Determine the [X, Y] coordinate at the center of the cell enclosing the given text.  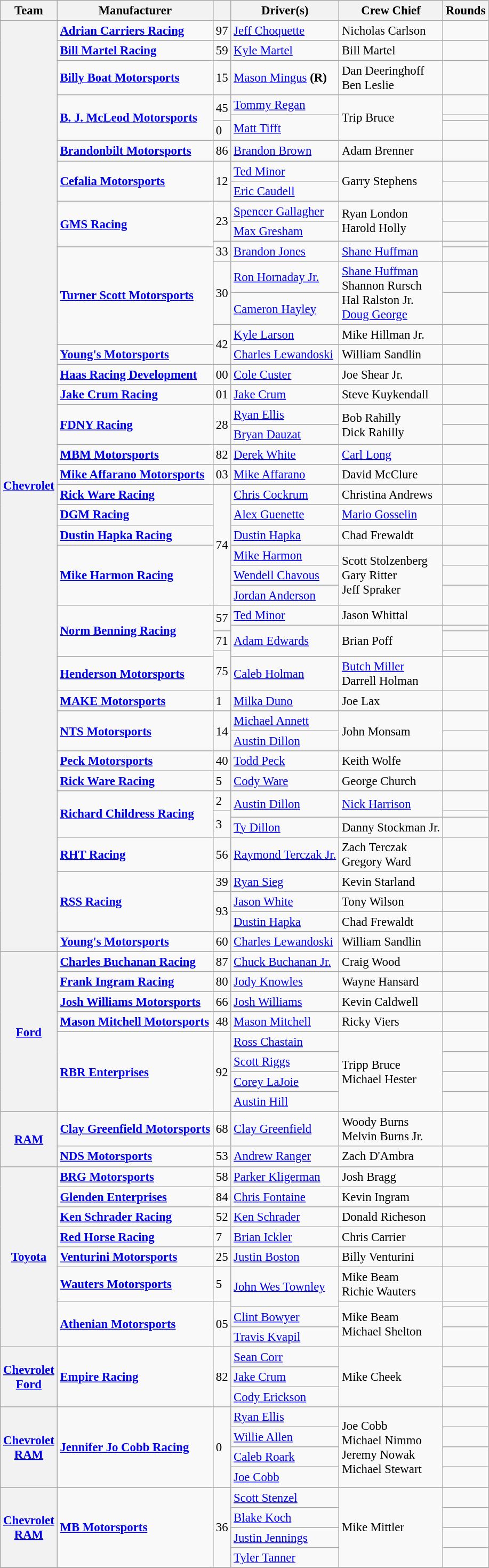
Manufacturer [135, 11]
2 [222, 802]
Ryan Sieg [285, 882]
Ron Hornaday Jr. [285, 277]
Glenden Enterprises [135, 1197]
Bill Martel Racing [135, 51]
Josh Williams [285, 1002]
Caleb Roark [285, 1458]
52 [222, 1217]
Mike Hillman Jr. [391, 334]
Ken Schrader Racing [135, 1217]
Kevin Ingram [391, 1197]
FDNY Racing [135, 425]
Ford [29, 1031]
Ricky Viers [391, 1022]
Tripp BruceMichael Hester [391, 1072]
80 [222, 982]
14 [222, 731]
Jason White [285, 901]
Tony Wilson [391, 901]
Nick Harrison [391, 804]
Zach D'Ambra [391, 1157]
Caleb Holman [285, 674]
Clint Bowyer [285, 1317]
33 [222, 251]
Shane HuffmanShannon RurschHal Ralston Jr.Doug George [391, 293]
Max Gresham [285, 231]
Adam Brenner [391, 151]
Joe Cobb [285, 1477]
Jody Knowles [285, 982]
Crew Chief [391, 11]
Derek White [285, 455]
Donald Richeson [391, 1217]
23 [222, 221]
RHT Racing [135, 854]
1 [222, 701]
39 [222, 882]
Norm Benning Racing [135, 631]
Austin Hill [285, 1102]
Billy Boat Motorsports [135, 78]
Justin Jennings [285, 1538]
RSS Racing [135, 901]
Ken Schrader [285, 1217]
Brandonbilt Motorsports [135, 151]
Mike Affarano Motorsports [135, 475]
03 [222, 475]
Matt Tifft [285, 128]
Mike Harmon [285, 555]
Mike BeamRichie Wauters [391, 1284]
Carl Long [391, 455]
Tyler Tanner [285, 1557]
Blake Koch [285, 1517]
75 [222, 671]
Joe Shear Jr. [391, 374]
Tommy Regan [285, 105]
Michael Annett [285, 721]
Danny Stockman Jr. [391, 827]
Team [29, 11]
Frank Ingram Racing [135, 982]
57 [222, 618]
01 [222, 395]
Jake Crum Racing [135, 395]
Mario Gosselin [391, 515]
John Wes Townley [285, 1286]
Wayne Hansard [391, 982]
Kevin Caldwell [391, 1002]
74 [222, 545]
David McClure [391, 475]
Butch MillerDarrell Holman [391, 674]
Toyota [29, 1257]
Henderson Motorsports [135, 674]
Christina Andrews [391, 495]
53 [222, 1157]
Willie Allen [285, 1437]
84 [222, 1197]
MBM Motorsports [135, 455]
George Church [391, 781]
05 [222, 1324]
Mason Mitchell [285, 1022]
Bryan Dauzat [285, 435]
BRG Motorsports [135, 1177]
Bob RahillyDick Rahilly [391, 425]
Shane Huffman [391, 251]
Andrew Ranger [285, 1157]
36 [222, 1527]
Spencer Gallagher [285, 211]
DGM Racing [135, 515]
Keith Wolfe [391, 761]
Athenian Motorsports [135, 1324]
93 [222, 911]
Mike Harmon Racing [135, 575]
86 [222, 151]
Sean Corr [285, 1357]
Raymond Terczak Jr. [285, 854]
Brandon Brown [285, 151]
Mike Cheek [391, 1377]
Alex Guenette [285, 515]
Wendell Chavous [285, 575]
Ross Chastain [285, 1042]
Jennifer Jo Cobb Racing [135, 1447]
Chris Cockrum [285, 495]
Clay Greenfield Motorsports [135, 1130]
15 [222, 78]
28 [222, 425]
Todd Peck [285, 761]
Chris Fontaine [285, 1197]
87 [222, 962]
Chevrolet [29, 486]
Jeff Choquette [285, 31]
Joe Lax [391, 701]
Wauters Motorsports [135, 1284]
B. J. McLeod Motorsports [135, 118]
NDS Motorsports [135, 1157]
Garry Stephens [391, 181]
30 [222, 293]
Steve Kuykendall [391, 395]
92 [222, 1072]
Josh Bragg [391, 1177]
Kyle Larson [285, 334]
Justin Boston [285, 1257]
Ryan LondonHarold Holly [391, 221]
Richard Childress Racing [135, 814]
Mason Mingus (R) [285, 78]
71 [222, 641]
Cefalia Motorsports [135, 181]
Woody BurnsMelvin Burns Jr. [391, 1130]
Rounds [465, 11]
Adrian Carriers Racing [135, 31]
Ty Dillon [285, 827]
Nicholas Carlson [391, 31]
Venturini Motorsports [135, 1257]
Kevin Starland [391, 882]
Bill Martel [391, 51]
59 [222, 51]
Empire Racing [135, 1377]
Jason Whittal [391, 615]
Joe CobbMichael NimmoJeremy NowakMichael Stewart [391, 1447]
Peck Motorsports [135, 761]
Chuck Buchanan Jr. [285, 962]
Adam Edwards [285, 641]
97 [222, 31]
Clay Greenfield [285, 1130]
Cole Custer [285, 374]
Red Horse Racing [135, 1237]
Haas Racing Development [135, 374]
3 [222, 824]
Travis Kvapil [285, 1337]
Mike BeamMichael Shelton [391, 1324]
MAKE Motorsports [135, 701]
NTS Motorsports [135, 731]
60 [222, 942]
Cameron Hayley [285, 308]
GMS Racing [135, 224]
Scott StolzenbergGary RitterJeff Spraker [391, 575]
Chevrolet Ford [29, 1377]
Dustin Hapka Racing [135, 535]
Cody Erickson [285, 1397]
Brandon Jones [285, 251]
48 [222, 1022]
12 [222, 181]
Mike Affarano [285, 475]
Milka Duno [285, 701]
RBR Enterprises [135, 1072]
Driver(s) [285, 11]
Corey LaJoie [285, 1082]
Mike Mittler [391, 1527]
56 [222, 854]
Josh Williams Motorsports [135, 1002]
58 [222, 1177]
Craig Wood [391, 962]
42 [222, 345]
Cody Ware [285, 781]
66 [222, 1002]
Brian Poff [391, 641]
Charles Buchanan Racing [135, 962]
Eric Caudell [285, 191]
25 [222, 1257]
Dan DeeringhoffBen Leslie [391, 78]
00 [222, 374]
Jordan Anderson [285, 595]
Mason Mitchell Motorsports [135, 1022]
68 [222, 1130]
Chris Carrier [391, 1237]
Trip Bruce [391, 118]
45 [222, 108]
Parker Kligerman [285, 1177]
Turner Scott Motorsports [135, 295]
Scott Riggs [285, 1062]
40 [222, 761]
Zach TerczakGregory Ward [391, 854]
John Monsam [391, 731]
Kyle Martel [285, 51]
7 [222, 1237]
Scott Stenzel [285, 1498]
Brian Ickler [285, 1237]
RAM [29, 1139]
Billy Venturini [391, 1257]
MB Motorsports [135, 1527]
